Provide the (X, Y) coordinate of the cell's center where the given text is located.  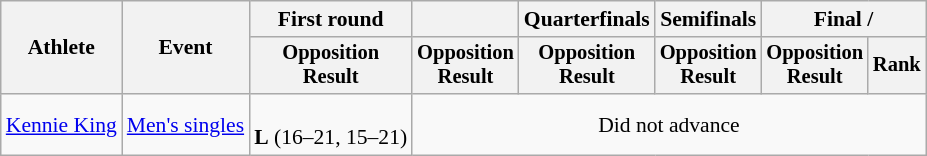
Semifinals (708, 19)
Final / (843, 19)
Kennie King (62, 124)
Men's singles (186, 124)
Quarterfinals (587, 19)
Rank (897, 66)
Athlete (62, 48)
First round (330, 19)
Event (186, 48)
L (16–21, 15–21) (330, 124)
Did not advance (668, 124)
